Output the (x, y) coordinate of the center of the cell containing the given text.  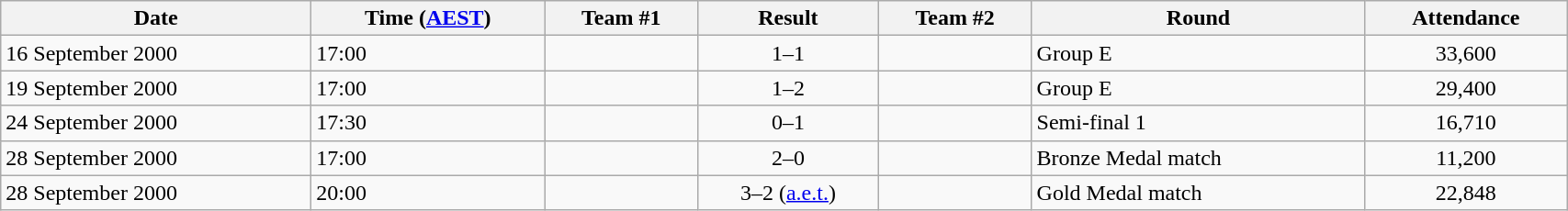
16 September 2000 (156, 53)
Time (AEST) (428, 18)
Result (788, 18)
0–1 (788, 123)
Attendance (1466, 18)
Bronze Medal match (1198, 158)
Semi-final 1 (1198, 123)
Team #2 (955, 18)
20:00 (428, 193)
Date (156, 18)
22,848 (1466, 193)
Team #1 (621, 18)
24 September 2000 (156, 123)
11,200 (1466, 158)
3–2 (a.e.t.) (788, 193)
17:30 (428, 123)
1–2 (788, 88)
2–0 (788, 158)
1–1 (788, 53)
Round (1198, 18)
16,710 (1466, 123)
29,400 (1466, 88)
Gold Medal match (1198, 193)
33,600 (1466, 53)
19 September 2000 (156, 88)
